Return [x, y] of the center of cell containing provided text 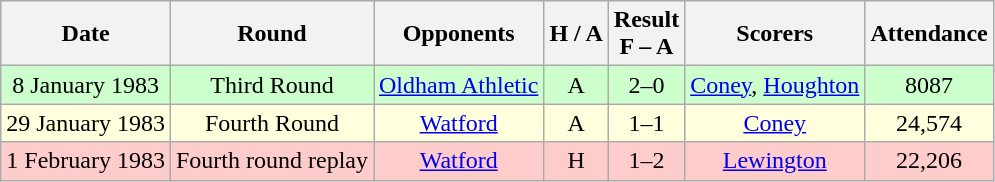
2–0 [646, 85]
Fourth Round [272, 123]
29 January 1983 [86, 123]
Oldham Athletic [459, 85]
Scorers [775, 34]
Coney [775, 123]
22,206 [929, 161]
Round [272, 34]
Opponents [459, 34]
1–2 [646, 161]
Attendance [929, 34]
1 February 1983 [86, 161]
8 January 1983 [86, 85]
Coney, Houghton [775, 85]
24,574 [929, 123]
1–1 [646, 123]
ResultF – A [646, 34]
H [576, 161]
Date [86, 34]
H / A [576, 34]
Fourth round replay [272, 161]
Third Round [272, 85]
8087 [929, 85]
Lewington [775, 161]
